Locate the cell with the specified text and output its [x, y] center coordinate. 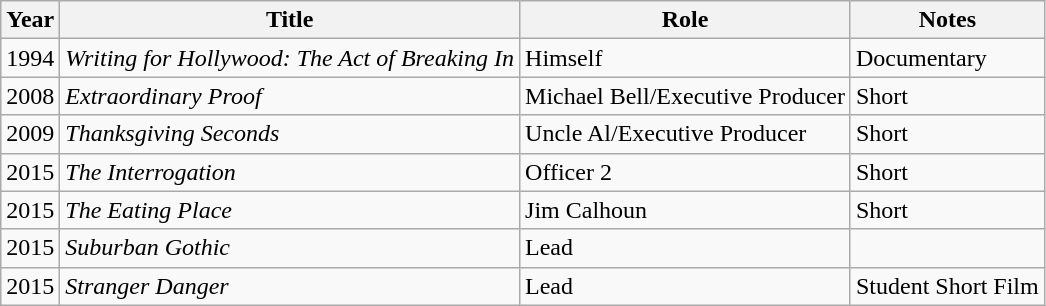
Extraordinary Proof [290, 96]
Himself [686, 58]
Officer 2 [686, 172]
The Eating Place [290, 210]
1994 [30, 58]
Documentary [947, 58]
Year [30, 20]
Stranger Danger [290, 286]
Jim Calhoun [686, 210]
The Interrogation [290, 172]
2008 [30, 96]
Student Short Film [947, 286]
Suburban Gothic [290, 248]
Writing for Hollywood: The Act of Breaking In [290, 58]
Uncle Al/Executive Producer [686, 134]
Title [290, 20]
Thanksgiving Seconds [290, 134]
Michael Bell/Executive Producer [686, 96]
Notes [947, 20]
Role [686, 20]
2009 [30, 134]
